Find where the given text appears and provide that cell's center as (x, y) coordinate. 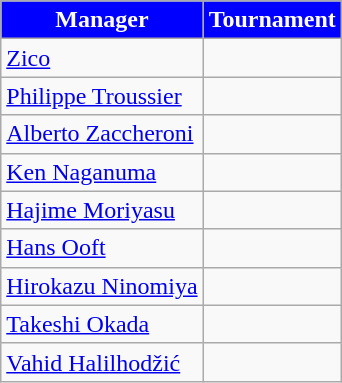
Zico (102, 58)
Philippe Troussier (102, 96)
Hirokazu Ninomiya (102, 286)
Hans Ooft (102, 248)
Vahid Halilhodžić (102, 362)
Alberto Zaccheroni (102, 134)
Manager (102, 20)
Takeshi Okada (102, 324)
Hajime Moriyasu (102, 210)
Tournament (272, 20)
Ken Naganuma (102, 172)
